Provide the (X, Y) coordinate of the cell's center where the given text is located.  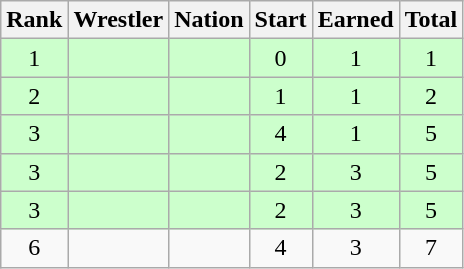
6 (34, 248)
Wrestler (118, 20)
Earned (356, 20)
7 (431, 248)
Nation (209, 20)
Total (431, 20)
Start (280, 20)
Rank (34, 20)
0 (280, 58)
